For the text-containing cell, return its midpoint in (X, Y) coordinate format. 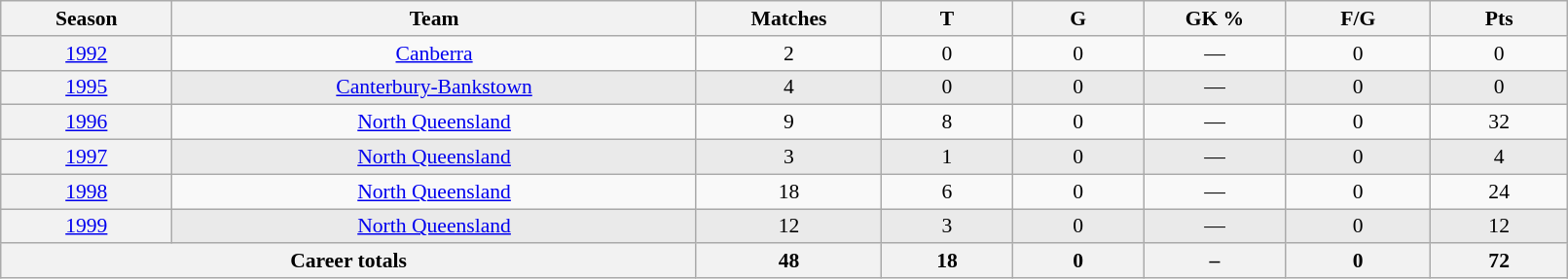
32 (1499, 122)
Team (434, 18)
Career totals (348, 262)
6 (948, 192)
1992 (87, 53)
1 (948, 157)
Matches (788, 18)
1998 (87, 192)
GK % (1215, 18)
1995 (87, 87)
1996 (87, 122)
72 (1499, 262)
Canberra (434, 53)
– (1215, 262)
24 (1499, 192)
Pts (1499, 18)
Season (87, 18)
1999 (87, 227)
2 (788, 53)
T (948, 18)
F/G (1358, 18)
8 (948, 122)
1997 (87, 157)
Canterbury-Bankstown (434, 87)
48 (788, 262)
G (1078, 18)
9 (788, 122)
